Determine the [X, Y] coordinate at the center of the cell enclosing the given text.  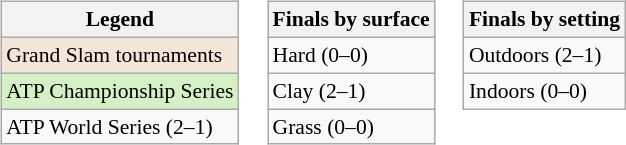
Finals by setting [544, 20]
Finals by surface [352, 20]
Grass (0–0) [352, 127]
Clay (2–1) [352, 91]
Grand Slam tournaments [120, 55]
Outdoors (2–1) [544, 55]
ATP Championship Series [120, 91]
Legend [120, 20]
Indoors (0–0) [544, 91]
Hard (0–0) [352, 55]
ATP World Series (2–1) [120, 127]
